Find where the given text appears and provide that cell's center as [X, Y] coordinate. 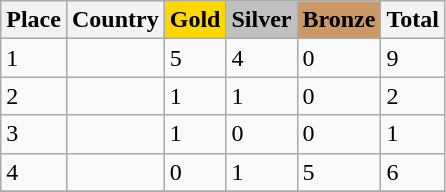
9 [413, 58]
3 [34, 134]
Silver [262, 20]
Country [115, 20]
Gold [195, 20]
Total [413, 20]
Place [34, 20]
6 [413, 172]
Bronze [339, 20]
